Return the [X, Y] coordinate for the center point of the cell that contains the specified text.  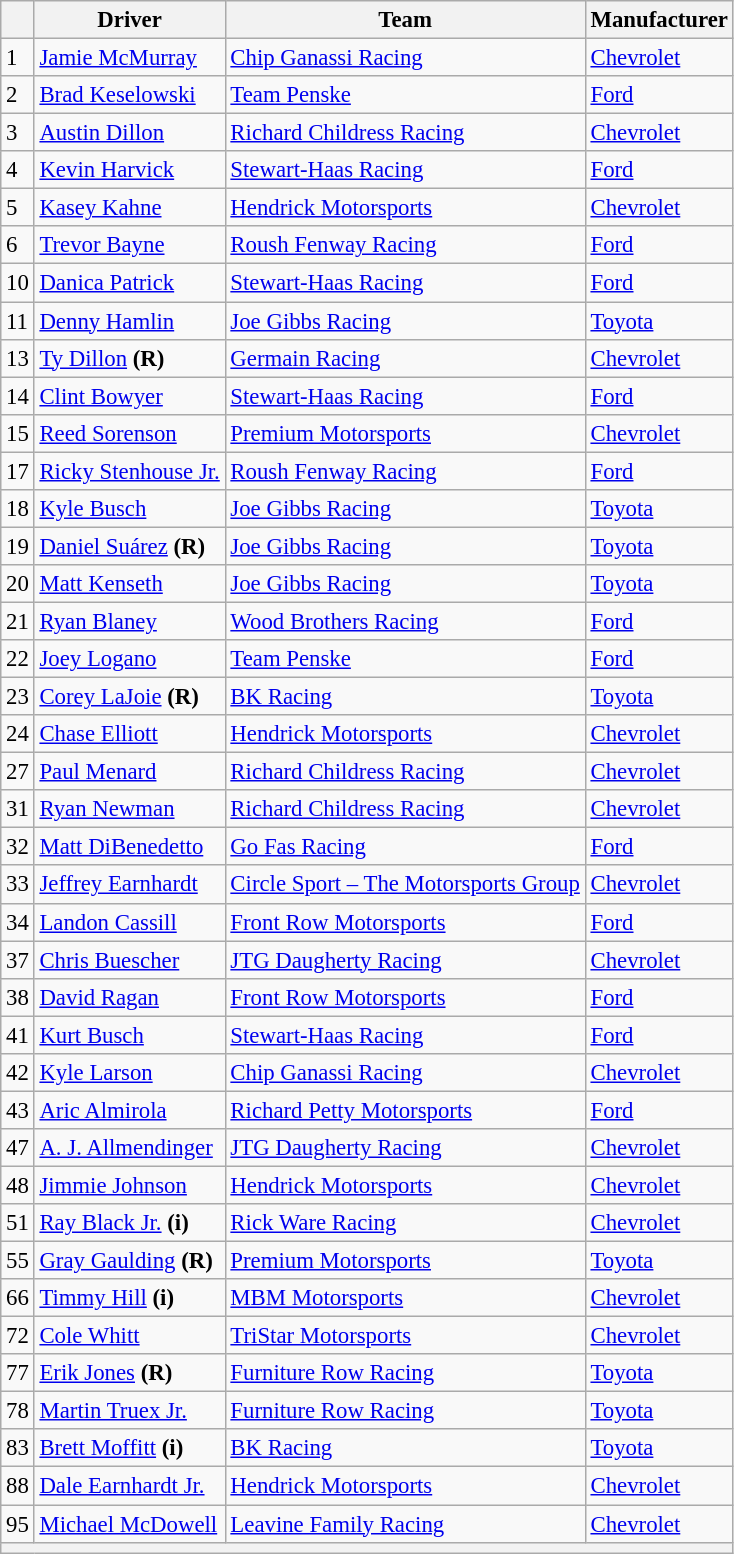
Joey Logano [130, 659]
Erik Jones (R) [130, 1373]
34 [18, 922]
20 [18, 584]
Ray Black Jr. (i) [130, 1223]
88 [18, 1486]
Reed Sorenson [130, 433]
14 [18, 396]
95 [18, 1524]
Kurt Busch [130, 1035]
Jimmie Johnson [130, 1185]
Aric Almirola [130, 1110]
21 [18, 621]
Chris Buescher [130, 960]
23 [18, 697]
47 [18, 1148]
Go Fas Racing [405, 847]
19 [18, 546]
Matt DiBenedetto [130, 847]
Brad Keselowski [130, 95]
Ricky Stenhouse Jr. [130, 471]
3 [18, 133]
A. J. Allmendinger [130, 1148]
48 [18, 1185]
Timmy Hill (i) [130, 1298]
Wood Brothers Racing [405, 621]
22 [18, 659]
5 [18, 208]
Manufacturer [659, 20]
77 [18, 1373]
4 [18, 170]
David Ragan [130, 997]
Danica Patrick [130, 283]
Daniel Suárez (R) [130, 546]
Richard Petty Motorsports [405, 1110]
Martin Truex Jr. [130, 1411]
Germain Racing [405, 358]
Clint Bowyer [130, 396]
31 [18, 809]
43 [18, 1110]
10 [18, 283]
Matt Kenseth [130, 584]
6 [18, 245]
15 [18, 433]
Chase Elliott [130, 734]
72 [18, 1336]
Kyle Larson [130, 1073]
24 [18, 734]
Ty Dillon (R) [130, 358]
TriStar Motorsports [405, 1336]
Kasey Kahne [130, 208]
Rick Ware Racing [405, 1223]
17 [18, 471]
42 [18, 1073]
11 [18, 321]
Gray Gaulding (R) [130, 1261]
Ryan Blaney [130, 621]
Austin Dillon [130, 133]
18 [18, 509]
13 [18, 358]
Cole Whitt [130, 1336]
Dale Earnhardt Jr. [130, 1486]
2 [18, 95]
33 [18, 885]
78 [18, 1411]
Brett Moffitt (i) [130, 1449]
Leavine Family Racing [405, 1524]
Jeffrey Earnhardt [130, 885]
Team [405, 20]
41 [18, 1035]
Denny Hamlin [130, 321]
Kyle Busch [130, 509]
Driver [130, 20]
MBM Motorsports [405, 1298]
66 [18, 1298]
83 [18, 1449]
55 [18, 1261]
37 [18, 960]
32 [18, 847]
Trevor Bayne [130, 245]
Jamie McMurray [130, 58]
Corey LaJoie (R) [130, 697]
Circle Sport – The Motorsports Group [405, 885]
Kevin Harvick [130, 170]
Landon Cassill [130, 922]
Ryan Newman [130, 809]
1 [18, 58]
27 [18, 772]
38 [18, 997]
51 [18, 1223]
Michael McDowell [130, 1524]
Paul Menard [130, 772]
